Return [x, y] of the center of cell containing provided text 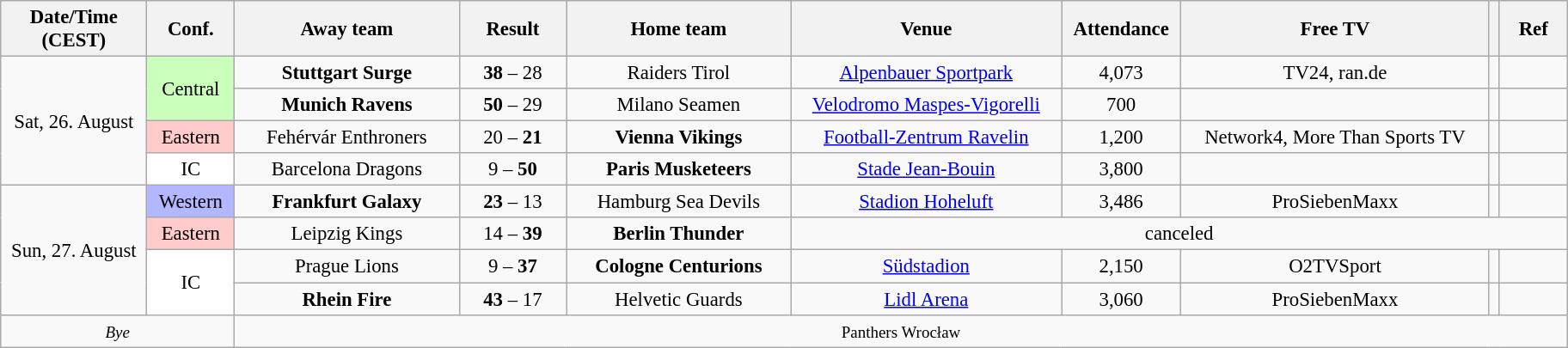
Panthers Wrocław [901, 331]
14 – 39 [512, 235]
20 – 21 [512, 137]
Stade Jean-Bouin [926, 169]
4,073 [1121, 73]
Fehérvár Enthroners [347, 137]
Away team [347, 29]
Attendance [1121, 29]
Hamburg Sea Devils [679, 202]
Frankfurt Galaxy [347, 202]
Conf. [191, 29]
TV24, ran.de [1335, 73]
Alpenbauer Sportpark [926, 73]
Milano Seamen [679, 105]
Sun, 27. August [74, 250]
43 – 17 [512, 299]
Rhein Fire [347, 299]
23 – 13 [512, 202]
Central [191, 89]
Result [512, 29]
38 – 28 [512, 73]
1,200 [1121, 137]
O2TVSport [1335, 266]
Munich Ravens [347, 105]
Sat, 26. August [74, 121]
3,486 [1121, 202]
canceled [1179, 235]
Football-Zentrum Ravelin [926, 137]
Helvetic Guards [679, 299]
Paris Musketeers [679, 169]
9 – 50 [512, 169]
Prague Lions [347, 266]
9 – 37 [512, 266]
Südstadion [926, 266]
Western [191, 202]
Bye [118, 331]
Date/Time (CEST) [74, 29]
3,800 [1121, 169]
3,060 [1121, 299]
Cologne Centurions [679, 266]
Venue [926, 29]
Leipzig Kings [347, 235]
Free TV [1335, 29]
Stadion Hoheluft [926, 202]
Raiders Tirol [679, 73]
Home team [679, 29]
Vienna Vikings [679, 137]
Ref [1534, 29]
Stuttgart Surge [347, 73]
700 [1121, 105]
2,150 [1121, 266]
50 – 29 [512, 105]
Lidl Arena [926, 299]
Barcelona Dragons [347, 169]
Network4, More Than Sports TV [1335, 137]
Velodromo Maspes-Vigorelli [926, 105]
Berlin Thunder [679, 235]
